Output the [X, Y] coordinate of the center of the cell containing the given text.  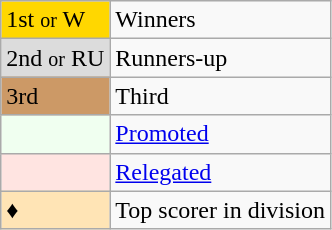
Runners-up [220, 58]
Promoted [220, 134]
Winners [220, 20]
Relegated [220, 172]
♦ [56, 210]
Top scorer in division [220, 210]
3rd [56, 96]
1st or W [56, 20]
2nd or RU [56, 58]
Third [220, 96]
